Search for the cell housing the specified text and yield its (x, y) center coordinate. 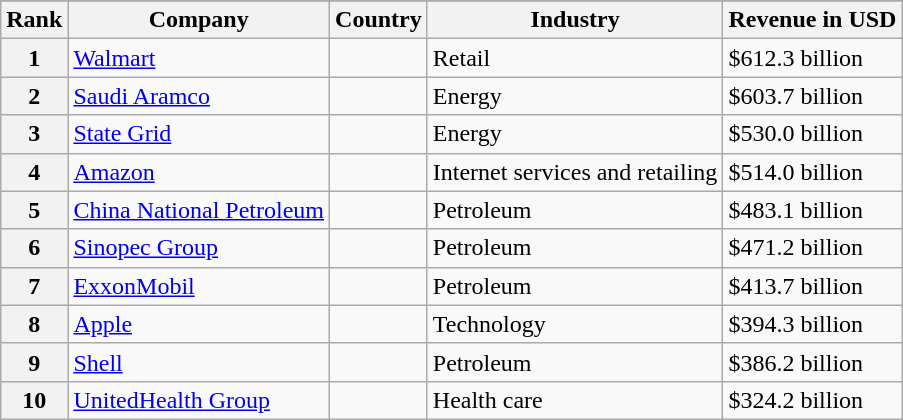
$603.7 billion (812, 96)
Apple (199, 324)
$413.7 billion (812, 286)
Retail (575, 58)
6 (34, 248)
9 (34, 362)
Walmart (199, 58)
5 (34, 210)
10 (34, 400)
1 (34, 58)
4 (34, 172)
Company (199, 20)
$471.2 billion (812, 248)
$394.3 billion (812, 324)
China National Petroleum (199, 210)
8 (34, 324)
Revenue in USD (812, 20)
$514.0 billion (812, 172)
Saudi Aramco (199, 96)
$324.2 billion (812, 400)
$530.0 billion (812, 134)
7 (34, 286)
Rank (34, 20)
Shell (199, 362)
3 (34, 134)
Industry (575, 20)
2 (34, 96)
Sinopec Group (199, 248)
ExxonMobil (199, 286)
UnitedHealth Group (199, 400)
Internet services and retailing (575, 172)
Technology (575, 324)
State Grid (199, 134)
$483.1 billion (812, 210)
Country (379, 20)
Health care (575, 400)
Amazon (199, 172)
$386.2 billion (812, 362)
$612.3 billion (812, 58)
